Search for the cell housing the specified text and yield its [x, y] center coordinate. 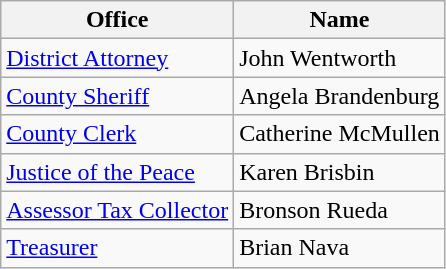
District Attorney [118, 58]
Treasurer [118, 248]
Justice of the Peace [118, 172]
Assessor Tax Collector [118, 210]
Office [118, 20]
Karen Brisbin [340, 172]
County Clerk [118, 134]
Bronson Rueda [340, 210]
Angela Brandenburg [340, 96]
John Wentworth [340, 58]
Catherine McMullen [340, 134]
Name [340, 20]
County Sheriff [118, 96]
Brian Nava [340, 248]
